Scan for the cell matching the given text and deliver its (x, y) coordinate at center. 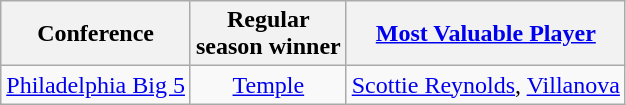
Conference (96, 34)
Most Valuable Player (486, 34)
Philadelphia Big 5 (96, 85)
Scottie Reynolds, Villanova (486, 85)
Regular season winner (268, 34)
Temple (268, 85)
